Extract the [x, y] coordinate from the center of the cell holding the provided text.  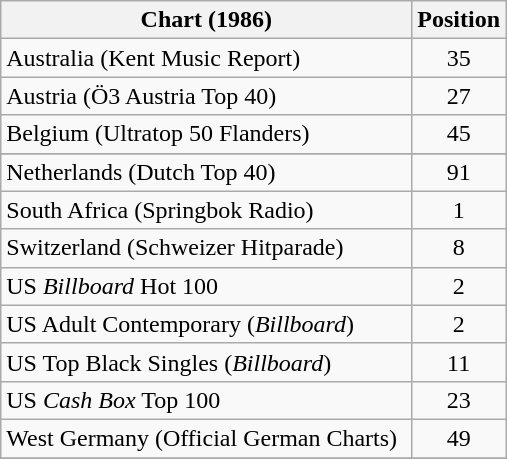
Austria (Ö3 Austria Top 40) [206, 96]
11 [459, 362]
US Adult Contemporary (Billboard) [206, 324]
Chart (1986) [206, 20]
West Germany (Official German Charts) [206, 438]
Position [459, 20]
23 [459, 400]
35 [459, 58]
Netherlands (Dutch Top 40) [206, 172]
Belgium (Ultratop 50 Flanders) [206, 134]
Switzerland (Schweizer Hitparade) [206, 248]
8 [459, 248]
27 [459, 96]
91 [459, 172]
US Cash Box Top 100 [206, 400]
US Top Black Singles (Billboard) [206, 362]
Australia (Kent Music Report) [206, 58]
US Billboard Hot 100 [206, 286]
South Africa (Springbok Radio) [206, 210]
49 [459, 438]
1 [459, 210]
45 [459, 134]
